Provide the (X, Y) coordinate of the cell's center where the given text is located.  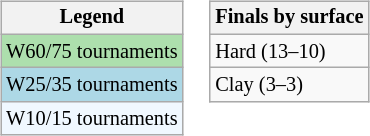
W25/35 tournaments (92, 85)
W10/15 tournaments (92, 119)
Legend (92, 18)
Clay (3–3) (289, 85)
Finals by surface (289, 18)
Hard (13–10) (289, 51)
W60/75 tournaments (92, 51)
